Search for the cell housing the specified text and yield its (x, y) center coordinate. 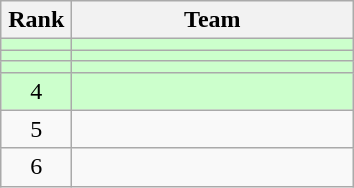
Team (212, 20)
Rank (36, 20)
5 (36, 129)
6 (36, 167)
4 (36, 91)
